Find where the given text appears and provide that cell's center as (x, y) coordinate. 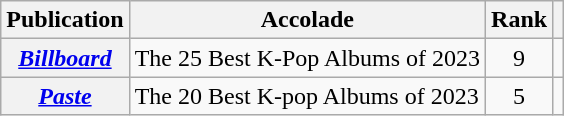
The 25 Best K-Pop Albums of 2023 (307, 58)
Paste (65, 96)
The 20 Best K-pop Albums of 2023 (307, 96)
Rank (520, 20)
9 (520, 58)
Accolade (307, 20)
Publication (65, 20)
Billboard (65, 58)
5 (520, 96)
